Search for the cell housing the specified text and yield its (x, y) center coordinate. 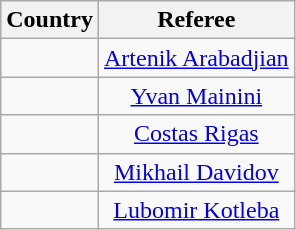
Mikhail Davidov (196, 172)
Country (50, 20)
Costas Rigas (196, 134)
Referee (196, 20)
Lubomir Kotleba (196, 210)
Artenik Arabadjian (196, 58)
Yvan Mainini (196, 96)
